Locate the cell with the specified text and output its (x, y) center coordinate. 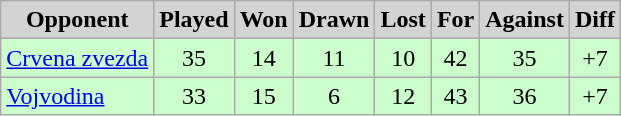
6 (334, 96)
Opponent (78, 20)
Drawn (334, 20)
Crvena zvezda (78, 58)
Against (525, 20)
Won (264, 20)
Lost (403, 20)
Vojvodina (78, 96)
15 (264, 96)
36 (525, 96)
33 (194, 96)
10 (403, 58)
43 (455, 96)
Played (194, 20)
Diff (594, 20)
14 (264, 58)
For (455, 20)
12 (403, 96)
11 (334, 58)
42 (455, 58)
